Search for the cell housing the specified text and yield its (x, y) center coordinate. 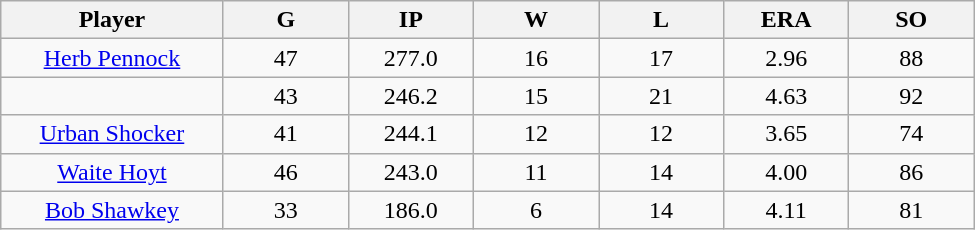
6 (536, 210)
246.2 (410, 96)
43 (286, 96)
Player (112, 20)
L (660, 20)
Urban Shocker (112, 134)
86 (912, 172)
41 (286, 134)
SO (912, 20)
17 (660, 58)
2.96 (786, 58)
277.0 (410, 58)
92 (912, 96)
Bob Shawkey (112, 210)
15 (536, 96)
3.65 (786, 134)
11 (536, 172)
Herb Pennock (112, 58)
74 (912, 134)
46 (286, 172)
W (536, 20)
81 (912, 210)
243.0 (410, 172)
88 (912, 58)
IP (410, 20)
33 (286, 210)
47 (286, 58)
4.00 (786, 172)
16 (536, 58)
4.63 (786, 96)
G (286, 20)
Waite Hoyt (112, 172)
ERA (786, 20)
186.0 (410, 210)
4.11 (786, 210)
21 (660, 96)
244.1 (410, 134)
